Identify which cell holds the provided text, then report its (X, Y) central coordinate. 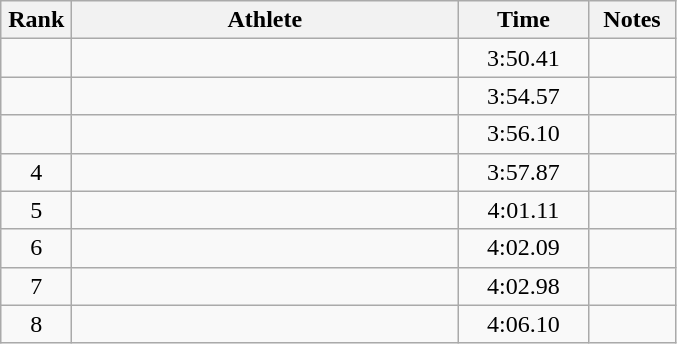
8 (36, 324)
3:54.57 (524, 96)
4:06.10 (524, 324)
3:50.41 (524, 58)
Athlete (265, 20)
4:02.09 (524, 248)
3:56.10 (524, 134)
4:01.11 (524, 210)
4 (36, 172)
Rank (36, 20)
3:57.87 (524, 172)
6 (36, 248)
7 (36, 286)
Notes (632, 20)
Time (524, 20)
4:02.98 (524, 286)
5 (36, 210)
